Return [X, Y] of the center of cell containing provided text 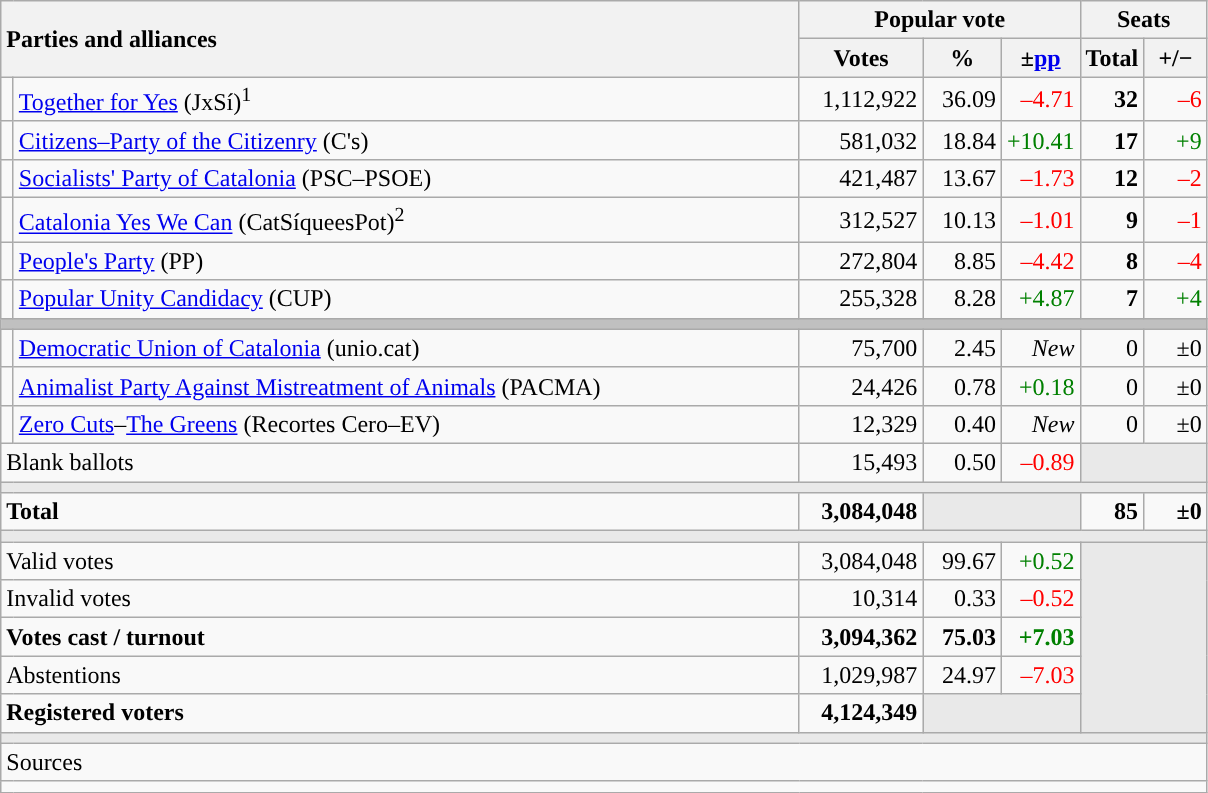
75.03 [962, 637]
3,094,362 [861, 637]
–4 [1176, 261]
Zero Cuts–The Greens (Recortes Cero–EV) [406, 424]
10,314 [861, 599]
85 [1112, 512]
Valid votes [400, 561]
Registered voters [400, 713]
255,328 [861, 299]
8 [1112, 261]
Blank ballots [400, 462]
Catalonia Yes We Can (CatSíqueesPot)2 [406, 220]
+4 [1176, 299]
2.45 [962, 348]
–2 [1176, 178]
8.28 [962, 299]
Votes cast / turnout [400, 637]
Socialists' Party of Catalonia (PSC–PSOE) [406, 178]
0.78 [962, 386]
7 [1112, 299]
–1.01 [1040, 220]
Together for Yes (JxSí)1 [406, 100]
99.67 [962, 561]
±pp [1040, 58]
Popular Unity Candidacy (CUP) [406, 299]
12 [1112, 178]
+0.18 [1040, 386]
1,029,987 [861, 675]
36.09 [962, 100]
–0.89 [1040, 462]
+10.41 [1040, 140]
312,527 [861, 220]
+0.52 [1040, 561]
17 [1112, 140]
Citizens–Party of the Citizenry (C's) [406, 140]
–1 [1176, 220]
421,487 [861, 178]
Democratic Union of Catalonia (unio.cat) [406, 348]
Abstentions [400, 675]
People's Party (PP) [406, 261]
Invalid votes [400, 599]
–0.52 [1040, 599]
24.97 [962, 675]
+9 [1176, 140]
10.13 [962, 220]
+/− [1176, 58]
+4.87 [1040, 299]
+7.03 [1040, 637]
–4.71 [1040, 100]
Seats [1144, 20]
–4.42 [1040, 261]
Parties and alliances [400, 39]
0.33 [962, 599]
% [962, 58]
Popular vote [940, 20]
9 [1112, 220]
Votes [861, 58]
32 [1112, 100]
12,329 [861, 424]
1,112,922 [861, 100]
18.84 [962, 140]
13.67 [962, 178]
15,493 [861, 462]
8.85 [962, 261]
–7.03 [1040, 675]
–1.73 [1040, 178]
272,804 [861, 261]
581,032 [861, 140]
Sources [604, 762]
Animalist Party Against Mistreatment of Animals (PACMA) [406, 386]
0.40 [962, 424]
–6 [1176, 100]
24,426 [861, 386]
0.50 [962, 462]
75,700 [861, 348]
4,124,349 [861, 713]
